Locate the cell with the specified text and output its (X, Y) center coordinate. 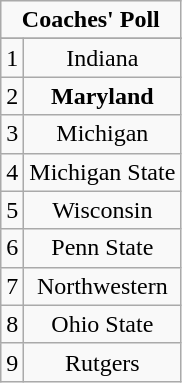
Indiana (102, 58)
8 (12, 324)
4 (12, 172)
2 (12, 96)
Wisconsin (102, 210)
Northwestern (102, 286)
1 (12, 58)
7 (12, 286)
Michigan (102, 134)
Michigan State (102, 172)
Ohio State (102, 324)
9 (12, 362)
Rutgers (102, 362)
Coaches' Poll (91, 20)
3 (12, 134)
Penn State (102, 248)
5 (12, 210)
Maryland (102, 96)
6 (12, 248)
